Return the [x, y] coordinate for the center point of the cell that contains the specified text.  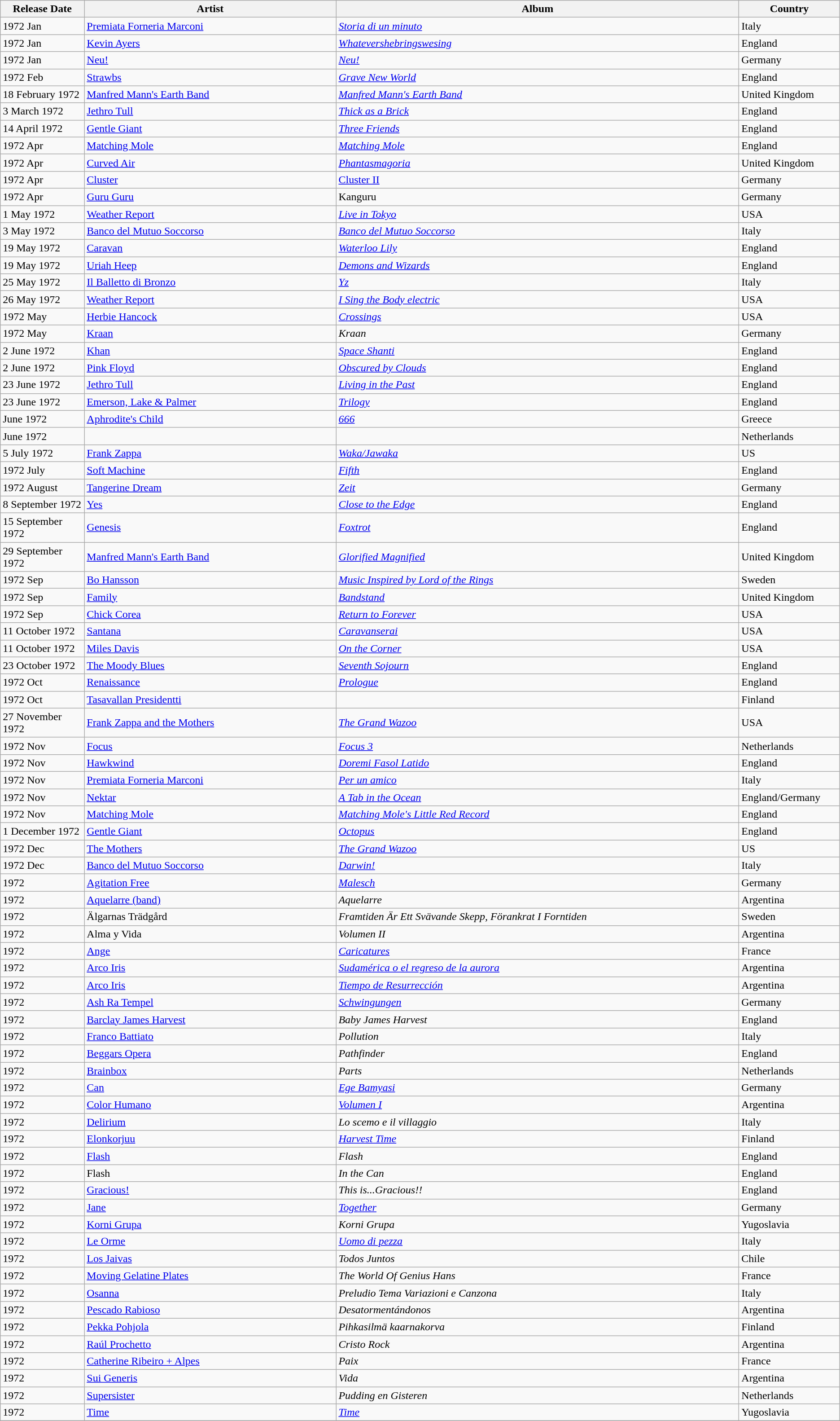
Cluster II [538, 180]
Doremi Fasol Latido [538, 763]
25 May 1972 [42, 282]
Supersister [210, 1395]
Parts [538, 1071]
Desatormentándonos [538, 1310]
Foxtrot [538, 528]
Catherine Ribeiro + Alpes [210, 1361]
Aphrodite's Child [210, 419]
Octopus [538, 831]
Bandstand [538, 597]
Thick as a Brick [538, 111]
Curved Air [210, 163]
Beggars Opera [210, 1053]
Brainbox [210, 1071]
Storia di un minuto [538, 26]
Framtiden Är Ett Svävande Skepp, Förankrat I Forntiden [538, 917]
Seventh Sojourn [538, 665]
Pescado Rabioso [210, 1310]
Gracious! [210, 1190]
Elonkorjuu [210, 1139]
Demons and Wizards [538, 265]
Sudamérica o el regreso de la aurora [538, 968]
8 September 1972 [42, 505]
Soft Machine [210, 470]
Music Inspired by Lord of the Rings [538, 580]
Raúl Prochetto [210, 1344]
Sui Generis [210, 1378]
Jane [210, 1207]
This is...Gracious!! [538, 1190]
Renaissance [210, 682]
Phantasmagoria [538, 163]
1972 Feb [42, 77]
Le Orme [210, 1241]
Uriah Heep [210, 265]
Crossings [538, 317]
Prologue [538, 682]
Alma y Vida [210, 934]
Todos Juntos [538, 1258]
15 September 1972 [42, 528]
Caravanserai [538, 631]
Paix [538, 1361]
666 [538, 419]
Guru Guru [210, 197]
Kevin Ayers [210, 43]
1972 July [42, 470]
Osanna [210, 1293]
Miles Davis [210, 648]
Aquelarre (band) [210, 900]
Chile [789, 1258]
Caricatures [538, 951]
Can [210, 1088]
Zeit [538, 487]
Malesch [538, 883]
Frank Zappa [210, 453]
Waterloo Lily [538, 248]
Grave New World [538, 77]
Strawbs [210, 77]
Ege Bamyasi [538, 1088]
Whatevershebringswesing [538, 43]
Color Humano [210, 1105]
Vida [538, 1378]
The World Of Genius Hans [538, 1276]
Herbie Hancock [210, 317]
Preludio Tema Variazioni e Canzona [538, 1293]
Genesis [210, 528]
Ange [210, 951]
Return to Forever [538, 614]
Three Friends [538, 128]
Pekka Pohjola [210, 1327]
Yz [538, 282]
I Sing the Body electric [538, 299]
27 November 1972 [42, 723]
Album [538, 9]
Focus [210, 746]
3 March 1972 [42, 111]
Greece [789, 419]
Volumen II [538, 934]
Per un amico [538, 780]
Trilogy [538, 402]
Matching Mole's Little Red Record [538, 814]
26 May 1972 [42, 299]
Pihkasilmä kaarnakorva [538, 1327]
Glorified Magnified [538, 557]
Pink Floyd [210, 368]
Agitation Free [210, 883]
Living in the Past [538, 385]
Tangerine Dream [210, 487]
Country [789, 9]
Pollution [538, 1036]
Pathfinder [538, 1053]
Älgarnas Trädgård [210, 917]
Fifth [538, 470]
Tiempo de Resurrección [538, 985]
18 February 1972 [42, 94]
3 May 1972 [42, 231]
Family [210, 597]
Pudding en Gisteren [538, 1395]
Delirium [210, 1122]
Live in Tokyo [538, 214]
On the Corner [538, 648]
Release Date [42, 9]
Harvest Time [538, 1139]
Baby James Harvest [538, 1019]
Nektar [210, 797]
Khan [210, 351]
Tasavallan Presidentti [210, 700]
23 October 1972 [42, 665]
Volumen I [538, 1105]
1 December 1972 [42, 831]
Franco Battiato [210, 1036]
1 May 1972 [42, 214]
Il Balletto di Bronzo [210, 282]
Los Jaivas [210, 1258]
The Mothers [210, 849]
The Moody Blues [210, 665]
Moving Gelatine Plates [210, 1276]
29 September 1972 [42, 557]
Hawkwind [210, 763]
Space Shanti [538, 351]
Bo Hansson [210, 580]
1972 August [42, 487]
A Tab in the Ocean [538, 797]
Schwingungen [538, 1002]
Yes [210, 505]
Close to the Edge [538, 505]
Barclay James Harvest [210, 1019]
In the Can [538, 1173]
Together [538, 1207]
14 April 1972 [42, 128]
Emerson, Lake & Palmer [210, 402]
Ash Ra Tempel [210, 1002]
Frank Zappa and the Mothers [210, 723]
Chick Corea [210, 614]
England/Germany [789, 797]
Waka/Jawaka [538, 453]
Obscured by Clouds [538, 368]
Aquelarre [538, 900]
Kanguru [538, 197]
Uomo di pezza [538, 1241]
Santana [210, 631]
Cluster [210, 180]
Cristo Rock [538, 1344]
Darwin! [538, 866]
Caravan [210, 248]
Focus 3 [538, 746]
Artist [210, 9]
Lo scemo e il villaggio [538, 1122]
5 July 1972 [42, 453]
